Output the (x, y) coordinate of the center of the cell containing the given text.  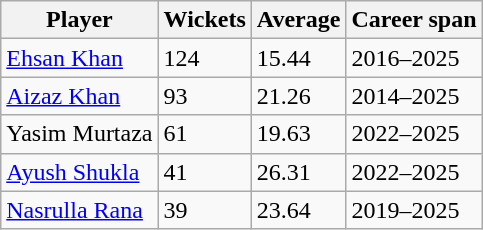
39 (204, 210)
19.63 (298, 134)
2016–2025 (414, 58)
2019–2025 (414, 210)
124 (204, 58)
21.26 (298, 96)
61 (204, 134)
93 (204, 96)
Wickets (204, 20)
Ehsan Khan (80, 58)
Aizaz Khan (80, 96)
Yasim Murtaza (80, 134)
26.31 (298, 172)
41 (204, 172)
Ayush Shukla (80, 172)
15.44 (298, 58)
2014–2025 (414, 96)
Average (298, 20)
Career span (414, 20)
Player (80, 20)
Nasrulla Rana (80, 210)
23.64 (298, 210)
